Detect which cell encompasses the target text, then output its (x, y) center coordinate. 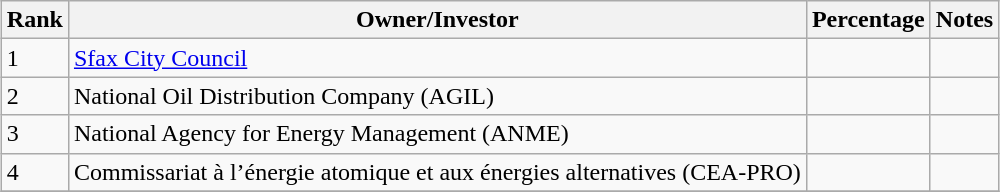
Owner/Investor (437, 20)
National Agency for Energy Management (ANME) (437, 134)
2 (34, 96)
National Oil Distribution Company (AGIL) (437, 96)
3 (34, 134)
4 (34, 172)
Rank (34, 20)
1 (34, 58)
Commissariat à l’énergie atomique et aux énergies alternatives (CEA-PRO) (437, 172)
Notes (964, 20)
Sfax City Council (437, 58)
Percentage (868, 20)
